For the text-containing cell, return its midpoint in [X, Y] coordinate format. 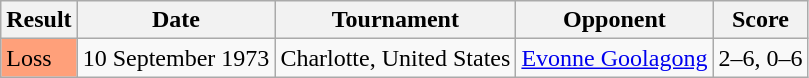
Evonne Goolagong [614, 58]
Opponent [614, 20]
Score [760, 20]
Date [176, 20]
Loss [39, 58]
2–6, 0–6 [760, 58]
10 September 1973 [176, 58]
Tournament [396, 20]
Charlotte, United States [396, 58]
Result [39, 20]
